Determine the (x, y) coordinate at the center of the cell enclosing the given text.  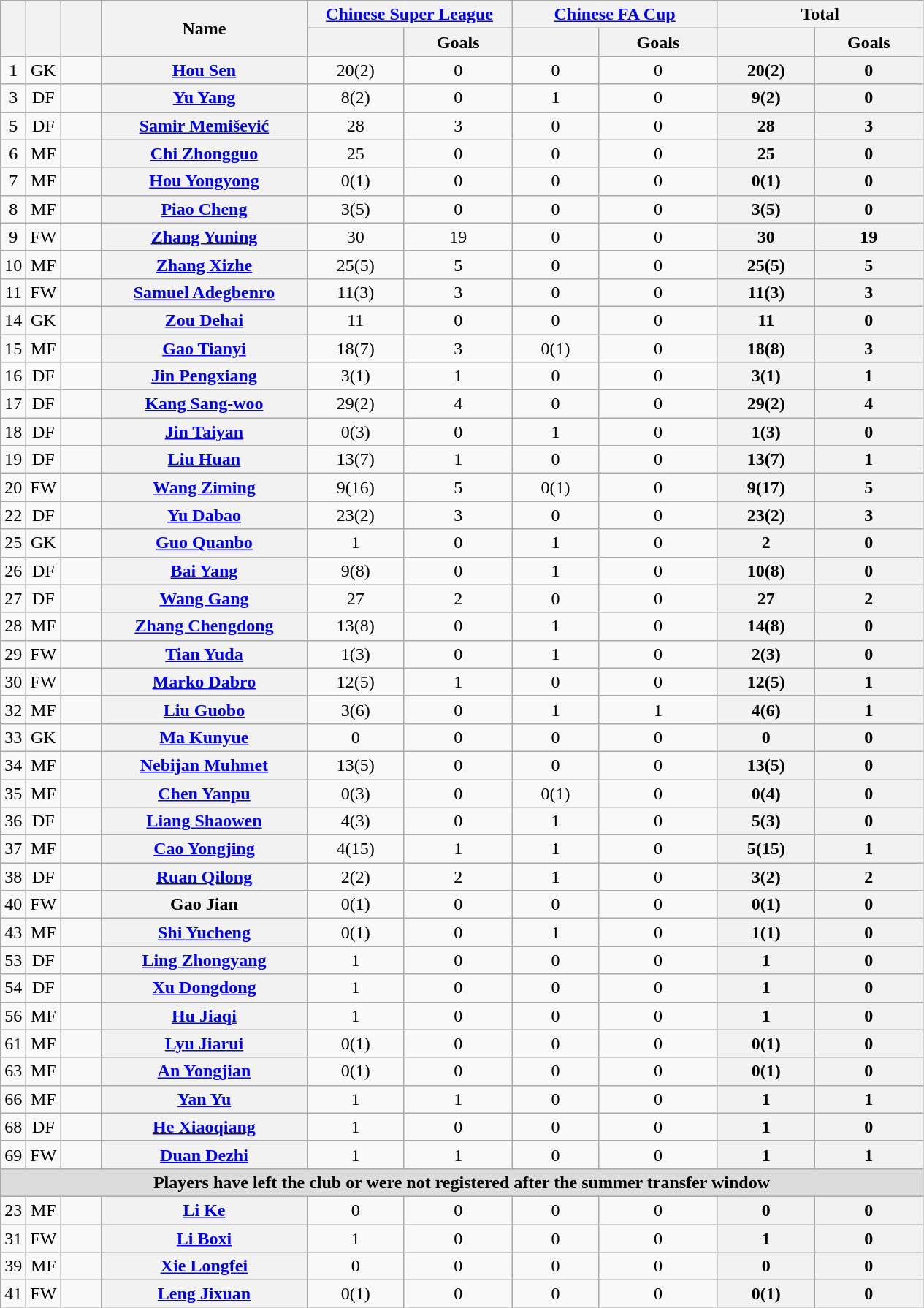
Hu Jiaqi (205, 1016)
40 (13, 905)
5(3) (765, 821)
Gao Tianyi (205, 349)
68 (13, 1127)
16 (13, 376)
2(3) (765, 654)
He Xiaoqiang (205, 1127)
Li Boxi (205, 1239)
Duan Dezhi (205, 1155)
Wang Gang (205, 598)
4(15) (355, 849)
Li Ke (205, 1210)
1(1) (765, 932)
Ling Zhongyang (205, 960)
35 (13, 793)
41 (13, 1294)
18(8) (765, 349)
Jin Pengxiang (205, 376)
Guo Quanbo (205, 543)
23 (13, 1210)
Total (820, 15)
39 (13, 1266)
8(2) (355, 98)
61 (13, 1043)
Liang Shaowen (205, 821)
2(2) (355, 877)
Kang Sang-woo (205, 404)
Chi Zhongguo (205, 153)
Leng Jixuan (205, 1294)
Gao Jian (205, 905)
Tian Yuda (205, 654)
Hou Sen (205, 70)
Wang Ziming (205, 487)
Nebijan Muhmet (205, 765)
Samir Memišević (205, 126)
An Yongjian (205, 1071)
Ma Kunyue (205, 737)
Chinese FA Cup (615, 15)
Chinese Super League (409, 15)
Shi Yucheng (205, 932)
Zhang Yuning (205, 237)
Ruan Qilong (205, 877)
15 (13, 349)
Zou Dehai (205, 320)
63 (13, 1071)
4(3) (355, 821)
43 (13, 932)
20 (13, 487)
9(8) (355, 571)
Lyu Jiarui (205, 1043)
54 (13, 988)
7 (13, 181)
6 (13, 153)
Cao Yongjing (205, 849)
13(8) (355, 626)
Yu Dabao (205, 515)
Name (205, 28)
Marko Dabro (205, 682)
4(6) (765, 710)
8 (13, 209)
56 (13, 1016)
22 (13, 515)
69 (13, 1155)
Liu Guobo (205, 710)
Jin Taiyan (205, 432)
10 (13, 265)
Samuel Adegbenro (205, 292)
33 (13, 737)
53 (13, 960)
9(16) (355, 487)
Liu Huan (205, 460)
9(17) (765, 487)
5(15) (765, 849)
0(4) (765, 793)
29 (13, 654)
Yu Yang (205, 98)
38 (13, 877)
9 (13, 237)
Hou Yongyong (205, 181)
Zhang Chengdong (205, 626)
36 (13, 821)
3(2) (765, 877)
Xu Dongdong (205, 988)
Zhang Xizhe (205, 265)
31 (13, 1239)
10(8) (765, 571)
14 (13, 320)
18(7) (355, 349)
17 (13, 404)
34 (13, 765)
32 (13, 710)
3(6) (355, 710)
14(8) (765, 626)
Chen Yanpu (205, 793)
Yan Yu (205, 1099)
Piao Cheng (205, 209)
66 (13, 1099)
37 (13, 849)
Xie Longfei (205, 1266)
Players have left the club or were not registered after the summer transfer window (462, 1182)
Bai Yang (205, 571)
9(2) (765, 98)
26 (13, 571)
18 (13, 432)
